For the text-containing cell, return its midpoint in (X, Y) coordinate format. 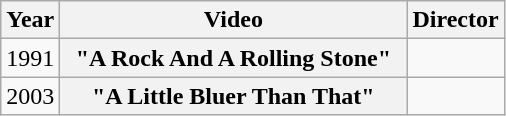
Video (234, 20)
Director (456, 20)
Year (30, 20)
1991 (30, 58)
"A Little Bluer Than That" (234, 96)
"A Rock And A Rolling Stone" (234, 58)
2003 (30, 96)
